Output the [x, y] coordinate of the center of the cell containing the given text.  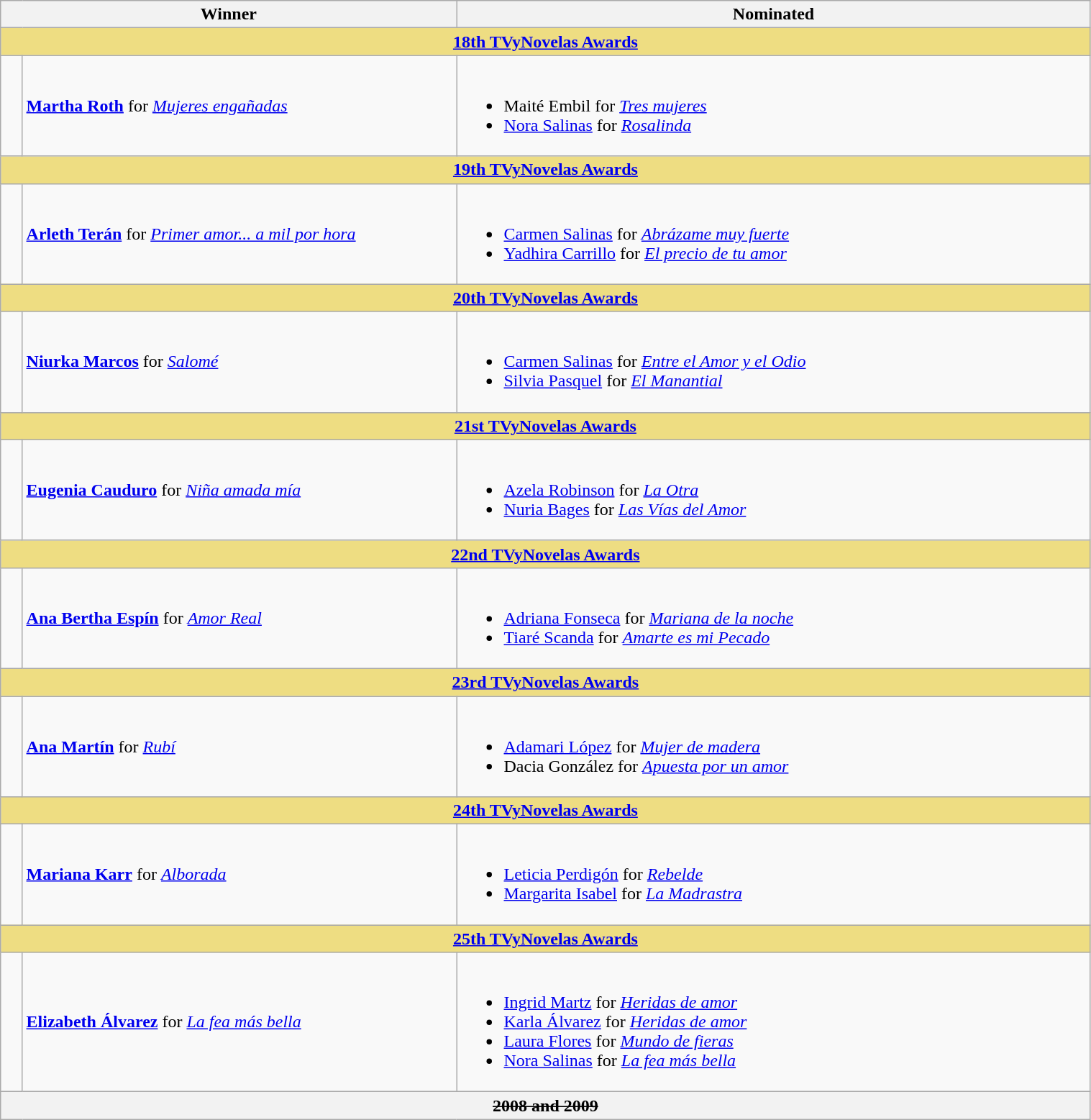
Elizabeth Álvarez for La fea más bella [239, 1022]
Martha Roth for Mujeres engañadas [239, 106]
Carmen Salinas for Entre el Amor y el OdioSilvia Pasquel for El Manantial [774, 362]
Winner [229, 14]
20th TVyNovelas Awards [545, 298]
19th TVyNovelas Awards [545, 170]
18th TVyNovelas Awards [545, 42]
24th TVyNovelas Awards [545, 811]
25th TVyNovelas Awards [545, 939]
Adamari López for Mujer de maderaDacia González for Apuesta por un amor [774, 747]
21st TVyNovelas Awards [545, 426]
Carmen Salinas for Abrázame muy fuerteYadhira Carrillo for El precio de tu amor [774, 234]
Ana Bertha Espín for Amor Real [239, 618]
Adriana Fonseca for Mariana de la nocheTiaré Scanda for Amarte es mi Pecado [774, 618]
Maité Embil for Tres mujeresNora Salinas for Rosalinda [774, 106]
Mariana Karr for Alborada [239, 875]
23rd TVyNovelas Awards [545, 682]
Ana Martín for Rubí [239, 747]
2008 and 2009 [545, 1106]
Leticia Perdigón for RebeldeMargarita Isabel for La Madrastra [774, 875]
22nd TVyNovelas Awards [545, 554]
Eugenia Cauduro for Niña amada mía [239, 490]
Nominated [774, 14]
Ingrid Martz for Heridas de amorKarla Álvarez for Heridas de amorLaura Flores for Mundo de fierasNora Salinas for La fea más bella [774, 1022]
Arleth Terán for Primer amor... a mil por hora [239, 234]
Azela Robinson for La OtraNuria Bages for Las Vías del Amor [774, 490]
Niurka Marcos for Salomé [239, 362]
